Determine the [X, Y] coordinate at the center of the cell enclosing the given text.  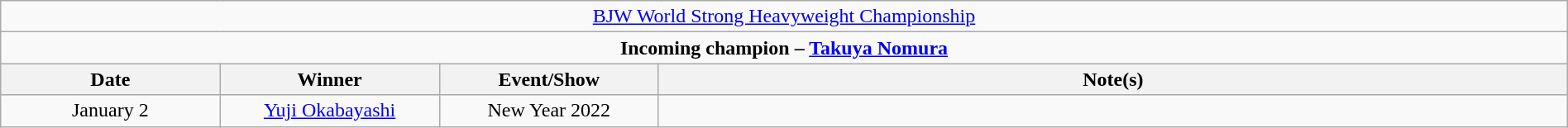
Date [111, 79]
Incoming champion – Takuya Nomura [784, 48]
Yuji Okabayashi [329, 111]
Winner [329, 79]
January 2 [111, 111]
BJW World Strong Heavyweight Championship [784, 17]
New Year 2022 [549, 111]
Event/Show [549, 79]
Note(s) [1113, 79]
